Search for the cell housing the specified text and yield its [x, y] center coordinate. 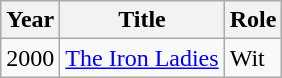
2000 [30, 58]
The Iron Ladies [142, 58]
Wit [253, 58]
Role [253, 20]
Year [30, 20]
Title [142, 20]
